Detect which cell encompasses the target text, then output its [x, y] center coordinate. 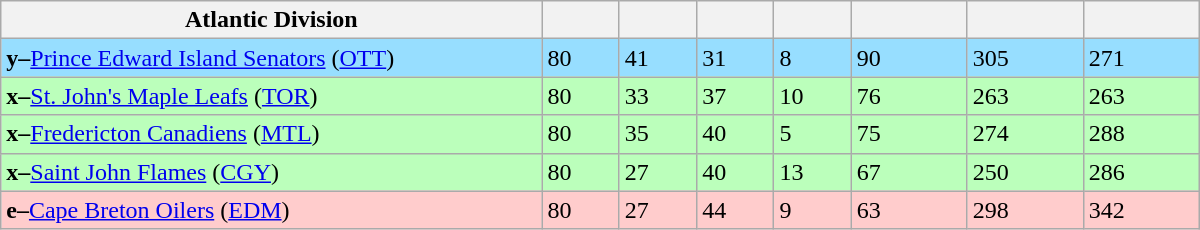
41 [658, 58]
5 [812, 134]
63 [909, 210]
x–St. John's Maple Leafs (TOR) [272, 96]
305 [1025, 58]
31 [736, 58]
35 [658, 134]
298 [1025, 210]
8 [812, 58]
90 [909, 58]
x–Saint John Flames (CGY) [272, 172]
67 [909, 172]
33 [658, 96]
288 [1141, 134]
37 [736, 96]
y–Prince Edward Island Senators (OTT) [272, 58]
Atlantic Division [272, 20]
x–Fredericton Canadiens (MTL) [272, 134]
e–Cape Breton Oilers (EDM) [272, 210]
75 [909, 134]
44 [736, 210]
271 [1141, 58]
342 [1141, 210]
250 [1025, 172]
10 [812, 96]
13 [812, 172]
286 [1141, 172]
76 [909, 96]
274 [1025, 134]
9 [812, 210]
